Return the [X, Y] coordinate for the center point of the cell that contains the specified text.  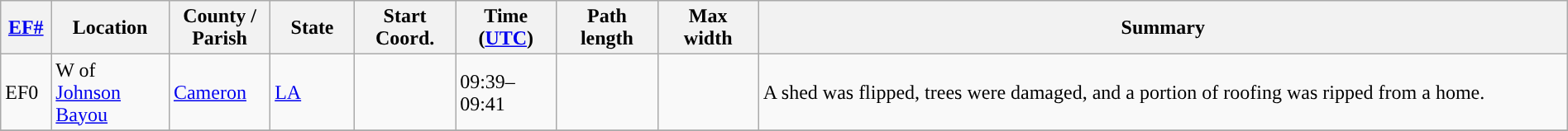
Path length [607, 28]
Summary [1163, 28]
Max width [708, 28]
Time (UTC) [506, 28]
State [313, 28]
EF# [26, 28]
W of Johnson Bayou [111, 92]
EF0 [26, 92]
Cameron [219, 92]
Location [111, 28]
A shed was flipped, trees were damaged, and a portion of roofing was ripped from a home. [1163, 92]
Start Coord. [404, 28]
09:39–09:41 [506, 92]
LA [313, 92]
County / Parish [219, 28]
